Detect which cell encompasses the target text, then output its (X, Y) center coordinate. 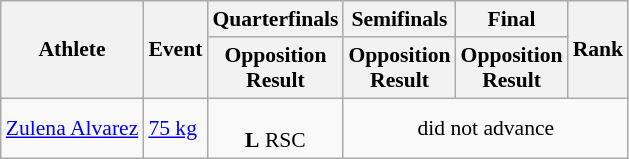
Semifinals (399, 19)
Zulena Alvarez (72, 128)
did not advance (486, 128)
L RSC (275, 128)
75 kg (175, 128)
Final (512, 19)
Quarterfinals (275, 19)
Event (175, 50)
Athlete (72, 50)
Rank (598, 50)
